For the text-containing cell, return its midpoint in [x, y] coordinate format. 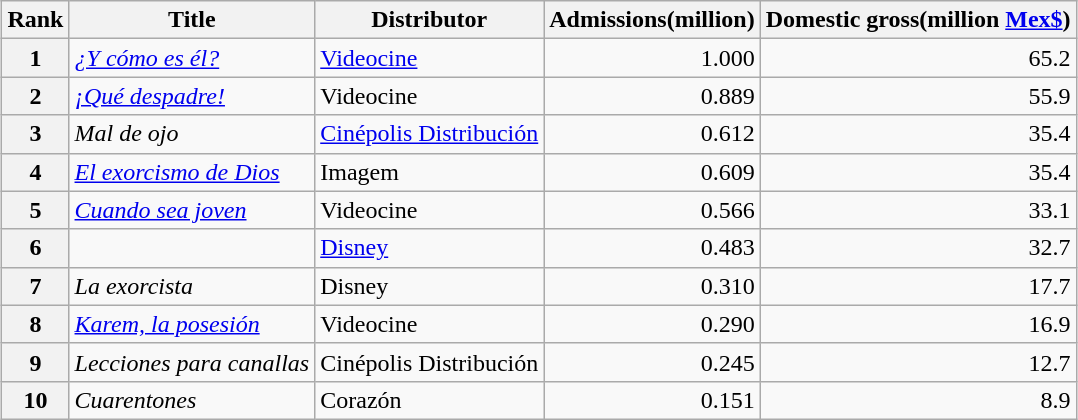
8.9 [918, 400]
La exorcista [192, 286]
¿Y cómo es él? [192, 58]
0.612 [652, 134]
0.609 [652, 172]
Imagem [430, 172]
55.9 [918, 96]
1 [36, 58]
7 [36, 286]
Distributor [430, 20]
17.7 [918, 286]
0.151 [652, 400]
Rank [36, 20]
9 [36, 362]
0.483 [652, 248]
0.889 [652, 96]
4 [36, 172]
Cuando sea joven [192, 210]
0.245 [652, 362]
El exorcismo de Dios [192, 172]
Admissions(million) [652, 20]
32.7 [918, 248]
10 [36, 400]
Domestic gross(million Mex$) [918, 20]
5 [36, 210]
¡Qué despadre! [192, 96]
33.1 [918, 210]
16.9 [918, 324]
Karem, la posesión [192, 324]
Mal de ojo [192, 134]
8 [36, 324]
Title [192, 20]
0.290 [652, 324]
12.7 [918, 362]
3 [36, 134]
0.310 [652, 286]
2 [36, 96]
Lecciones para canallas [192, 362]
Corazón [430, 400]
6 [36, 248]
65.2 [918, 58]
0.566 [652, 210]
Cuarentones [192, 400]
1.000 [652, 58]
